From the cell containing the given text, extract its center point as [x, y] coordinate. 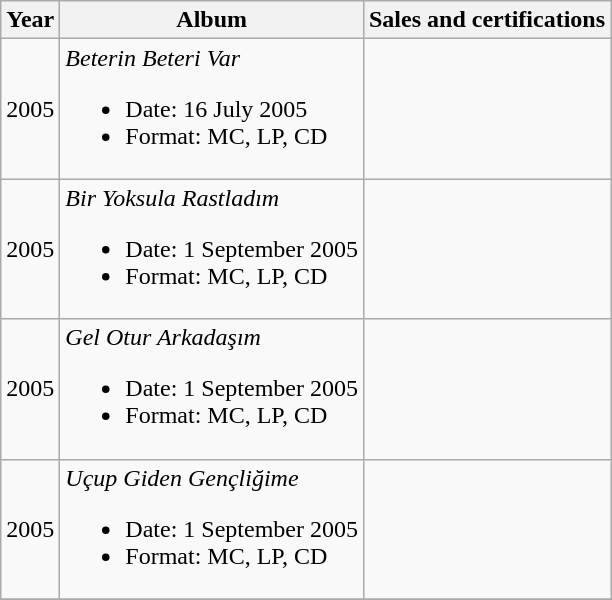
Sales and certifications [486, 20]
Uçup Giden GençliğimeDate: 1 September 2005Format: MC, LP, CD [212, 529]
Beterin Beteri VarDate: 16 July 2005Format: MC, LP, CD [212, 109]
Gel Otur ArkadaşımDate: 1 September 2005Format: MC, LP, CD [212, 389]
Bir Yoksula RastladımDate: 1 September 2005Format: MC, LP, CD [212, 249]
Year [30, 20]
Album [212, 20]
